Scan for the cell matching the given text and deliver its (x, y) coordinate at center. 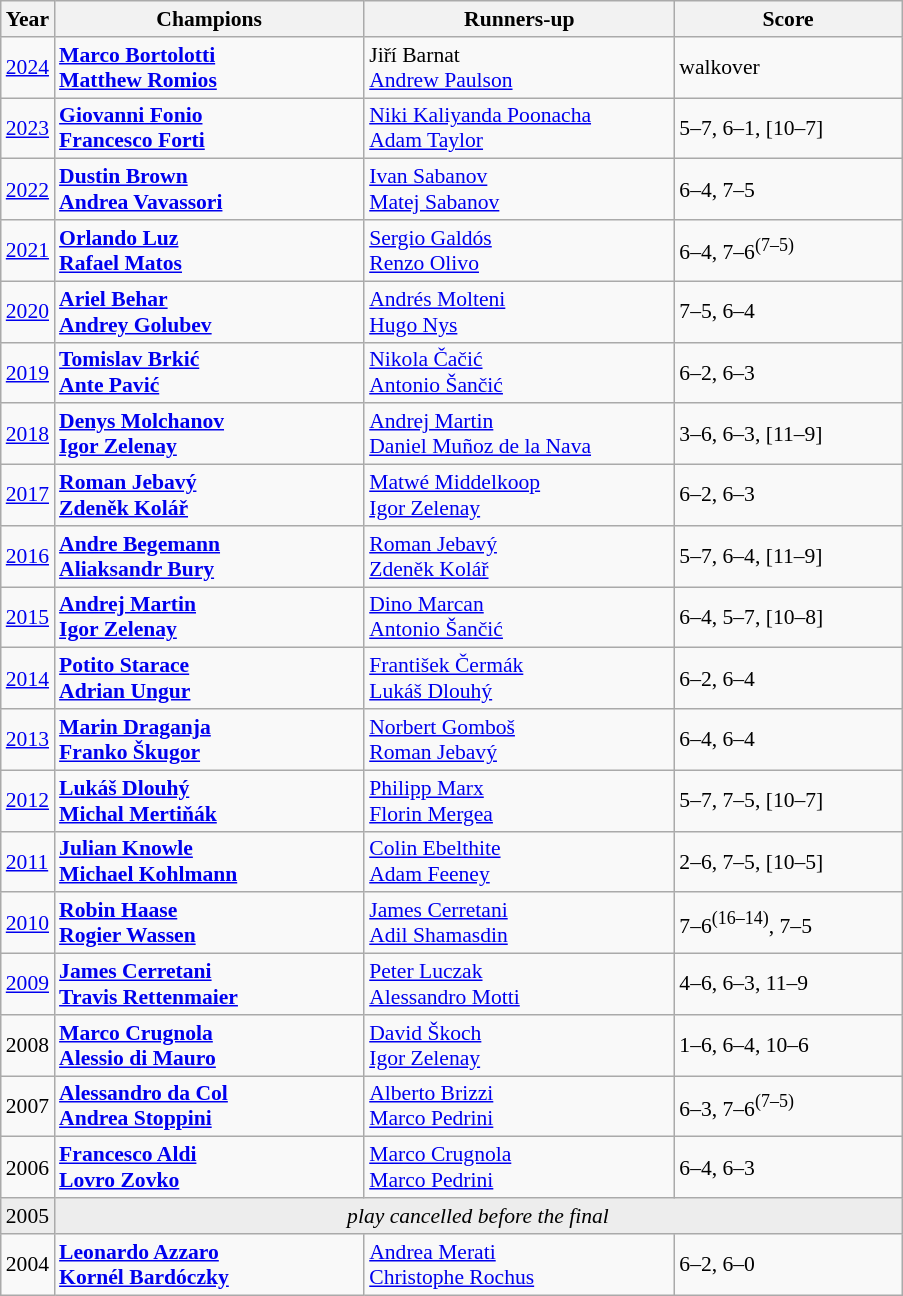
Ariel Behar Andrey Golubev (209, 312)
3–6, 6–3, [11–9] (788, 434)
Champions (209, 19)
Julian Knowle Michael Kohlmann (209, 862)
4–6, 6–3, 11–9 (788, 984)
Alberto Brizzi Marco Pedrini (519, 1106)
2019 (28, 372)
Leonardo Azzaro Kornél Bardóczky (209, 1264)
6–4, 7–6(7–5) (788, 250)
2011 (28, 862)
2006 (28, 1168)
Norbert Gomboš Roman Jebavý (519, 740)
Andrej Martin Daniel Muñoz de la Nava (519, 434)
2021 (28, 250)
Niki Kaliyanda Poonacha Adam Taylor (519, 128)
Marco Bortolotti Matthew Romios (209, 68)
2007 (28, 1106)
Andrés Molteni Hugo Nys (519, 312)
Marin Draganja Franko Škugor (209, 740)
2013 (28, 740)
2009 (28, 984)
1–6, 6–4, 10–6 (788, 1046)
2012 (28, 800)
Alessandro da Col Andrea Stoppini (209, 1106)
5–7, 6–4, [11–9] (788, 556)
6–4, 5–7, [10–8] (788, 618)
2016 (28, 556)
Marco Crugnola Marco Pedrini (519, 1168)
Marco Crugnola Alessio di Mauro (209, 1046)
Andre Begemann Aliaksandr Bury (209, 556)
Orlando Luz Rafael Matos (209, 250)
Tomislav Brkić Ante Pavić (209, 372)
2014 (28, 678)
walkover (788, 68)
2–6, 7–5, [10–5] (788, 862)
Nikola Čačić Antonio Šančić (519, 372)
2023 (28, 128)
6–3, 7–6(7–5) (788, 1106)
Score (788, 19)
Dustin Brown Andrea Vavassori (209, 190)
5–7, 6–1, [10–7] (788, 128)
Giovanni Fonio Francesco Forti (209, 128)
Year (28, 19)
Runners-up (519, 19)
2008 (28, 1046)
Robin Haase Rogier Wassen (209, 924)
Andrej Martin Igor Zelenay (209, 618)
7–6(16–14), 7–5 (788, 924)
6–4, 6–3 (788, 1168)
2004 (28, 1264)
2010 (28, 924)
Jiří Barnat Andrew Paulson (519, 68)
7–5, 6–4 (788, 312)
Sergio Galdós Renzo Olivo (519, 250)
Lukáš Dlouhý Michal Mertiňák (209, 800)
Denys Molchanov Igor Zelenay (209, 434)
6–2, 6–0 (788, 1264)
Francesco Aldi Lovro Zovko (209, 1168)
play cancelled before the final (478, 1216)
Andrea Merati Christophe Rochus (519, 1264)
2017 (28, 496)
Dino Marcan Antonio Šančić (519, 618)
2020 (28, 312)
2022 (28, 190)
6–2, 6–4 (788, 678)
2005 (28, 1216)
David Škoch Igor Zelenay (519, 1046)
Colin Ebelthite Adam Feeney (519, 862)
James Cerretani Adil Shamasdin (519, 924)
6–4, 6–4 (788, 740)
Peter Luczak Alessandro Motti (519, 984)
Ivan Sabanov Matej Sabanov (519, 190)
2018 (28, 434)
James Cerretani Travis Rettenmaier (209, 984)
Potito Starace Adrian Ungur (209, 678)
6–4, 7–5 (788, 190)
5–7, 7–5, [10–7] (788, 800)
František Čermák Lukáš Dlouhý (519, 678)
Matwé Middelkoop Igor Zelenay (519, 496)
2024 (28, 68)
Philipp Marx Florin Mergea (519, 800)
2015 (28, 618)
